For the text-containing cell, return its midpoint in [x, y] coordinate format. 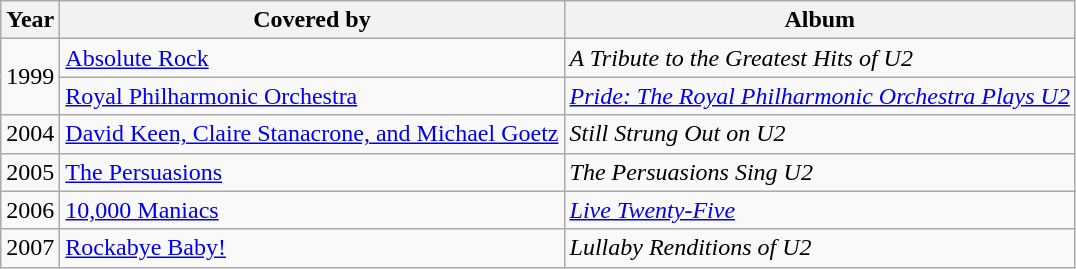
Year [30, 20]
Covered by [312, 20]
2006 [30, 210]
Album [820, 20]
2005 [30, 172]
Pride: The Royal Philharmonic Orchestra Plays U2 [820, 96]
10,000 Maniacs [312, 210]
The Persuasions [312, 172]
Still Strung Out on U2 [820, 134]
David Keen, Claire Stanacrone, and Michael Goetz [312, 134]
2007 [30, 248]
Rockabye Baby! [312, 248]
2004 [30, 134]
Lullaby Renditions of U2 [820, 248]
Absolute Rock [312, 58]
Live Twenty-Five [820, 210]
The Persuasions Sing U2 [820, 172]
1999 [30, 77]
Royal Philharmonic Orchestra [312, 96]
A Tribute to the Greatest Hits of U2 [820, 58]
